Identify which cell holds the provided text, then report its (x, y) central coordinate. 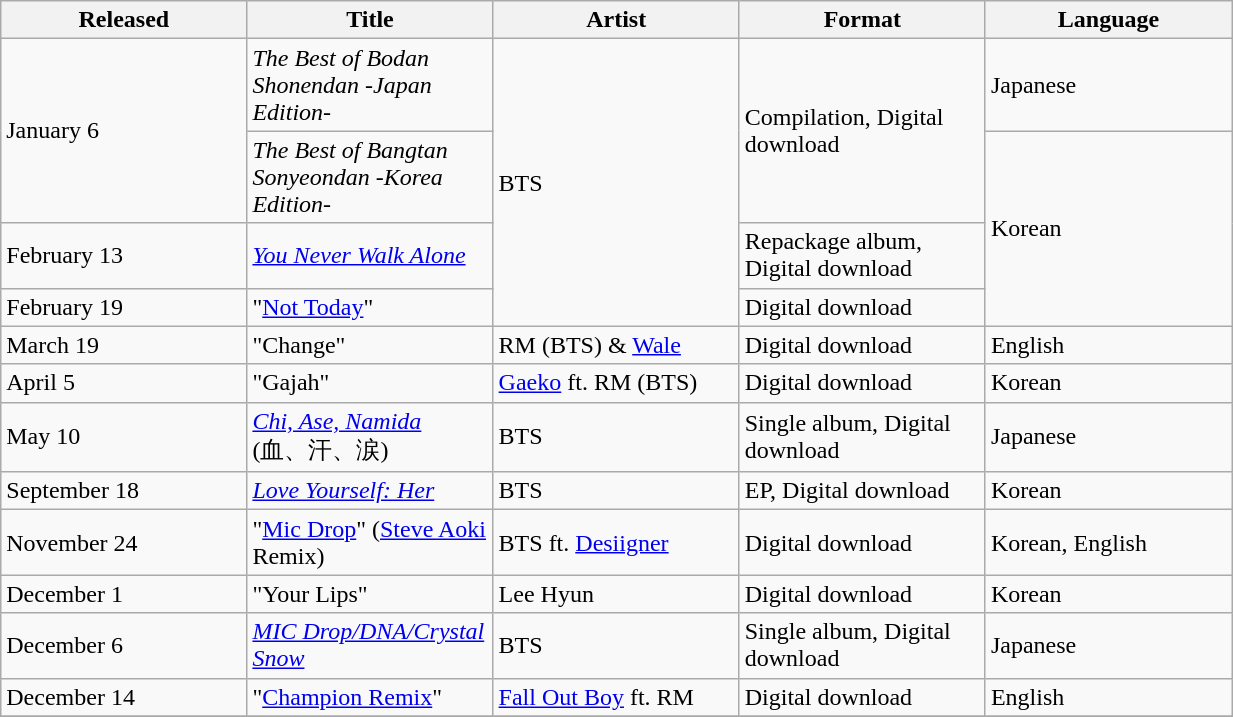
February 19 (124, 307)
April 5 (124, 383)
December 1 (124, 594)
Korean, English (1108, 542)
Repackage album, Digital download (862, 256)
Love Yourself: Her (370, 491)
November 24 (124, 542)
"Mic Drop" (Steve Aoki Remix) (370, 542)
Chi, Ase, Namida(血、汗、涙) (370, 437)
February 13 (124, 256)
"Change" (370, 345)
December 14 (124, 697)
Fall Out Boy ft. RM (616, 697)
"Not Today" (370, 307)
MIC Drop/DNA/Crystal Snow (370, 646)
May 10 (124, 437)
March 19 (124, 345)
Language (1108, 20)
The Best of Bodan Shonendan -Japan Edition- (370, 85)
"Gajah" (370, 383)
Artist (616, 20)
Title (370, 20)
Released (124, 20)
Compilation, Digital download (862, 131)
"Champion Remix" (370, 697)
Format (862, 20)
January 6 (124, 131)
Gaeko ft. RM (BTS) (616, 383)
September 18 (124, 491)
December 6 (124, 646)
You Never Walk Alone (370, 256)
Lee Hyun (616, 594)
BTS ft. Desiigner (616, 542)
The Best of Bangtan Sonyeondan -Korea Edition- (370, 177)
RM (BTS) & Wale (616, 345)
"Your Lips" (370, 594)
EP, Digital download (862, 491)
